For the text-containing cell, return its midpoint in (x, y) coordinate format. 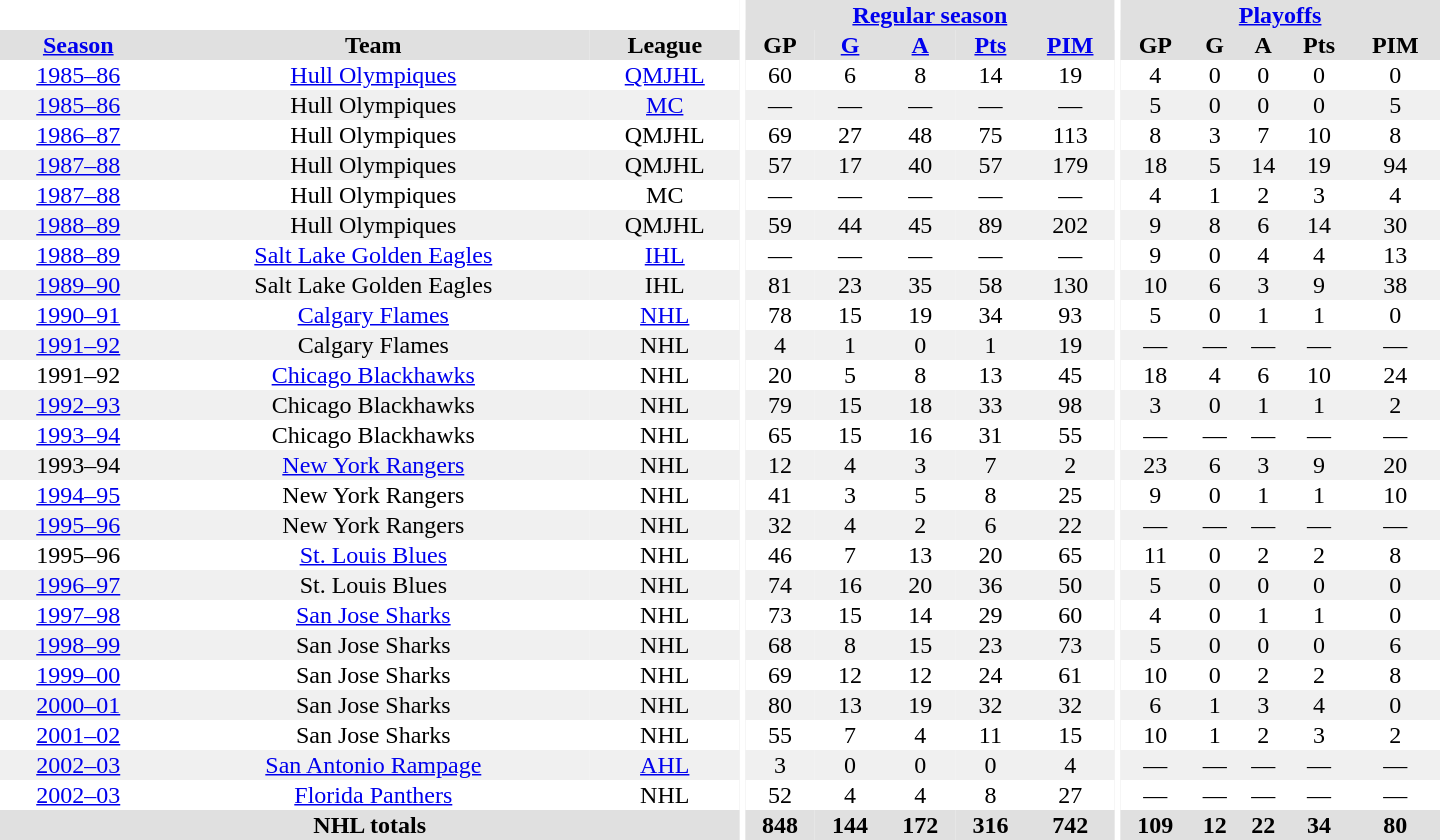
41 (780, 495)
113 (1070, 135)
58 (990, 285)
742 (1070, 825)
2000–01 (78, 705)
1992–93 (78, 405)
33 (990, 405)
130 (1070, 285)
17 (850, 165)
San Antonio Rampage (374, 765)
98 (1070, 405)
46 (780, 555)
179 (1070, 165)
25 (1070, 495)
44 (850, 225)
Regular season (930, 15)
29 (990, 615)
93 (1070, 315)
1996–97 (78, 585)
1989–90 (78, 285)
1998–99 (78, 645)
1997–98 (78, 615)
36 (990, 585)
1986–87 (78, 135)
74 (780, 585)
League (664, 45)
Team (374, 45)
2001–02 (78, 735)
61 (1070, 675)
31 (990, 435)
1999–00 (78, 675)
316 (990, 825)
Florida Panthers (374, 795)
50 (1070, 585)
89 (990, 225)
48 (920, 135)
30 (1395, 225)
81 (780, 285)
Season (78, 45)
94 (1395, 165)
79 (780, 405)
75 (990, 135)
1994–95 (78, 495)
68 (780, 645)
AHL (664, 765)
52 (780, 795)
40 (920, 165)
1990–91 (78, 315)
38 (1395, 285)
NHL totals (370, 825)
144 (850, 825)
78 (780, 315)
848 (780, 825)
35 (920, 285)
172 (920, 825)
202 (1070, 225)
Playoffs (1280, 15)
59 (780, 225)
109 (1155, 825)
